Pinpoint the cell where the given text exists, returning its (X, Y) midpoint coordinate. 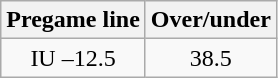
Over/under (210, 20)
Pregame line (74, 20)
38.5 (210, 58)
IU –12.5 (74, 58)
